From the cell containing the given text, extract its center point as [x, y] coordinate. 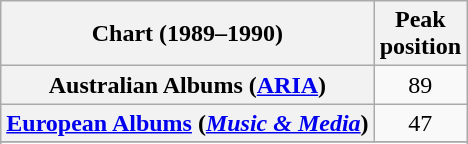
Australian Albums (ARIA) [188, 85]
Peakposition [420, 34]
Chart (1989–1990) [188, 34]
89 [420, 85]
47 [420, 123]
European Albums (Music & Media) [188, 123]
